Output the (x, y) coordinate of the center of the cell containing the given text.  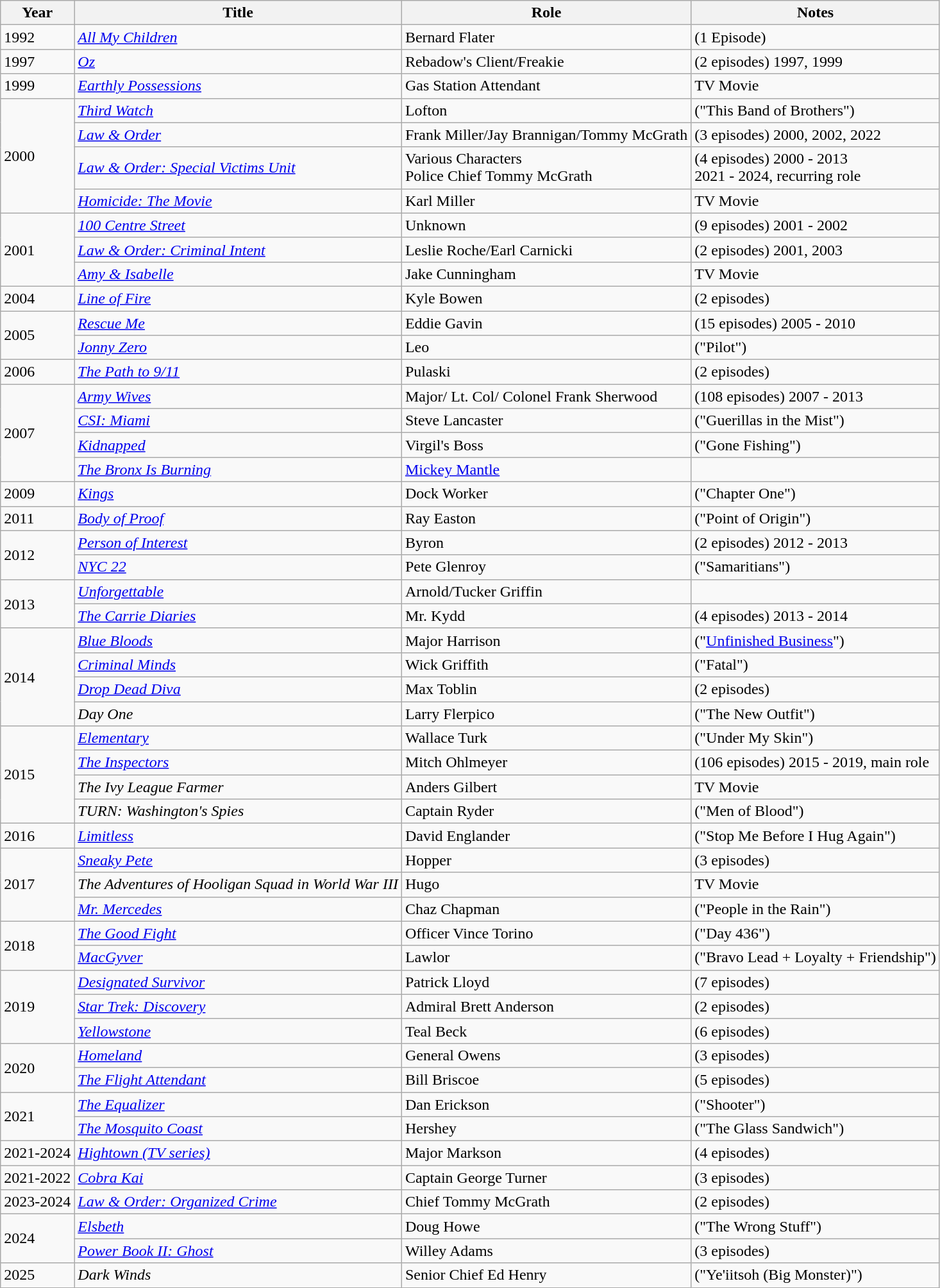
Notes (816, 13)
Steve Lancaster (546, 421)
("Stop Me Before I Hug Again") (816, 836)
Person of Interest (239, 543)
Role (546, 13)
Frank Miller/Jay Brannigan/Tommy McGrath (546, 135)
Blue Bloods (239, 640)
Law & Order: Organized Crime (239, 1202)
The Flight Attendant (239, 1080)
Mr. Mercedes (239, 909)
Major/ Lt. Col/ Colonel Frank Sherwood (546, 396)
Pulaski (546, 372)
Pete Glenroy (546, 567)
100 Centre Street (239, 225)
Teal Beck (546, 1031)
("Shooter") (816, 1104)
2025 (37, 1275)
(7 episodes) (816, 982)
(3 episodes) 2000, 2002, 2022 (816, 135)
2019 (37, 1006)
Jonny Zero (239, 348)
Yellowstone (239, 1031)
Chaz Chapman (546, 909)
Title (239, 13)
Law & Order: Special Victims Unit (239, 168)
CSI: Miami (239, 421)
Dark Winds (239, 1275)
David Englander (546, 836)
The Adventures of Hooligan Squad in World War III (239, 885)
Mitch Ohlmeyer (546, 763)
All My Children (239, 37)
Leo (546, 348)
Mickey Mantle (546, 470)
2006 (37, 372)
Gas Station Attendant (546, 86)
("Pilot") (816, 348)
1992 (37, 37)
Eddie Gavin (546, 323)
1999 (37, 86)
Designated Survivor (239, 982)
(5 episodes) (816, 1080)
Oz (239, 62)
Earthly Possessions (239, 86)
The Good Fight (239, 933)
("Fatal") (816, 665)
2014 (37, 677)
2017 (37, 885)
MacGyver (239, 958)
(2 episodes) 1997, 1999 (816, 62)
Max Toblin (546, 689)
("Men of Blood") (816, 811)
Kidnapped (239, 445)
The Carrie Diaries (239, 616)
Hugo (546, 885)
Leslie Roche/Earl Carnicki (546, 250)
("Samaritians") (816, 567)
Major Harrison (546, 640)
Kyle Bowen (546, 298)
Wallace Turk (546, 738)
Law & Order (239, 135)
The Path to 9/11 (239, 372)
Law & Order: Criminal Intent (239, 250)
("Chapter One") (816, 494)
Star Trek: Discovery (239, 1006)
Bill Briscoe (546, 1080)
The Bronx Is Burning (239, 470)
2020 (37, 1067)
Army Wives (239, 396)
("Unfinished Business") (816, 640)
(1 Episode) (816, 37)
(2 episodes) 2001, 2003 (816, 250)
Kings (239, 494)
("Day 436") (816, 933)
2011 (37, 518)
(2 episodes) 2012 - 2013 (816, 543)
Ray Easton (546, 518)
The Mosquito Coast (239, 1129)
("Bravo Lead + Loyalty + Friendship") (816, 958)
("People in the Rain") (816, 909)
Body of Proof (239, 518)
Dock Worker (546, 494)
(9 episodes) 2001 - 2002 (816, 225)
(15 episodes) 2005 - 2010 (816, 323)
NYC 22 (239, 567)
Anders Gilbert (546, 787)
Hershey (546, 1129)
Karl Miller (546, 201)
2015 (37, 775)
Virgil's Boss (546, 445)
Line of Fire (239, 298)
("The New Outfit") (816, 714)
2013 (37, 604)
2021-2022 (37, 1178)
(106 episodes) 2015 - 2019, main role (816, 763)
Drop Dead Diva (239, 689)
Power Book II: Ghost (239, 1251)
Elsbeth (239, 1226)
Third Watch (239, 110)
Rebadow's Client/Freakie (546, 62)
Larry Flerpico (546, 714)
Major Markson (546, 1153)
2001 (37, 250)
2009 (37, 494)
Homeland (239, 1055)
Byron (546, 543)
("The Wrong Stuff") (816, 1226)
The Equalizer (239, 1104)
Cobra Kai (239, 1178)
(4 episodes) 2013 - 2014 (816, 616)
Dan Erickson (546, 1104)
The Ivy League Farmer (239, 787)
("The Glass Sandwich") (816, 1129)
("Guerillas in the Mist") (816, 421)
1997 (37, 62)
Various CharactersPolice Chief Tommy McGrath (546, 168)
Criminal Minds (239, 665)
Senior Chief Ed Henry (546, 1275)
("Point of Origin") (816, 518)
("This Band of Brothers") (816, 110)
Rescue Me (239, 323)
Homicide: The Movie (239, 201)
Limitless (239, 836)
2016 (37, 836)
Elementary (239, 738)
General Owens (546, 1055)
Officer Vince Torino (546, 933)
Year (37, 13)
Unforgettable (239, 591)
("Ye'iitsoh (Big Monster)") (816, 1275)
2005 (37, 335)
Lofton (546, 110)
2012 (37, 555)
Unknown (546, 225)
The Inspectors (239, 763)
Captain George Turner (546, 1178)
Jake Cunningham (546, 274)
Willey Adams (546, 1251)
Arnold/Tucker Griffin (546, 591)
Day One (239, 714)
2024 (37, 1239)
(108 episodes) 2007 - 2013 (816, 396)
2021 (37, 1116)
Captain Ryder (546, 811)
Chief Tommy McGrath (546, 1202)
Patrick Lloyd (546, 982)
Sneaky Pete (239, 860)
Admiral Brett Anderson (546, 1006)
("Under My Skin") (816, 738)
Mr. Kydd (546, 616)
Amy & Isabelle (239, 274)
2004 (37, 298)
Hightown (TV series) (239, 1153)
2018 (37, 945)
Doug Howe (546, 1226)
Hopper (546, 860)
Wick Griffith (546, 665)
(4 episodes) (816, 1153)
Lawlor (546, 958)
2000 (37, 155)
TURN: Washington's Spies (239, 811)
(6 episodes) (816, 1031)
("Gone Fishing") (816, 445)
Bernard Flater (546, 37)
2007 (37, 433)
(4 episodes) 2000 - 20132021 - 2024, recurring role (816, 168)
2021-2024 (37, 1153)
2023-2024 (37, 1202)
